Capture the cell that displays the provided text and extract its [X, Y] central coordinate. 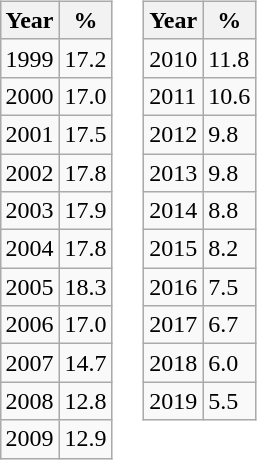
6.0 [230, 363]
2016 [174, 287]
5.5 [230, 401]
8.2 [230, 249]
7.5 [230, 287]
12.9 [86, 439]
2001 [30, 134]
2015 [174, 249]
10.6 [230, 96]
2009 [30, 439]
2006 [30, 325]
17.5 [86, 134]
2000 [30, 96]
2013 [174, 173]
17.9 [86, 211]
2019 [174, 401]
6.7 [230, 325]
14.7 [86, 363]
2003 [30, 211]
2002 [30, 173]
11.8 [230, 58]
2014 [174, 211]
2010 [174, 58]
2008 [30, 401]
12.8 [86, 401]
8.8 [230, 211]
17.2 [86, 58]
2017 [174, 325]
1999 [30, 58]
2004 [30, 249]
18.3 [86, 287]
2011 [174, 96]
2005 [30, 287]
2007 [30, 363]
2012 [174, 134]
2018 [174, 363]
